Pinpoint the cell where the given text exists, returning its (x, y) midpoint coordinate. 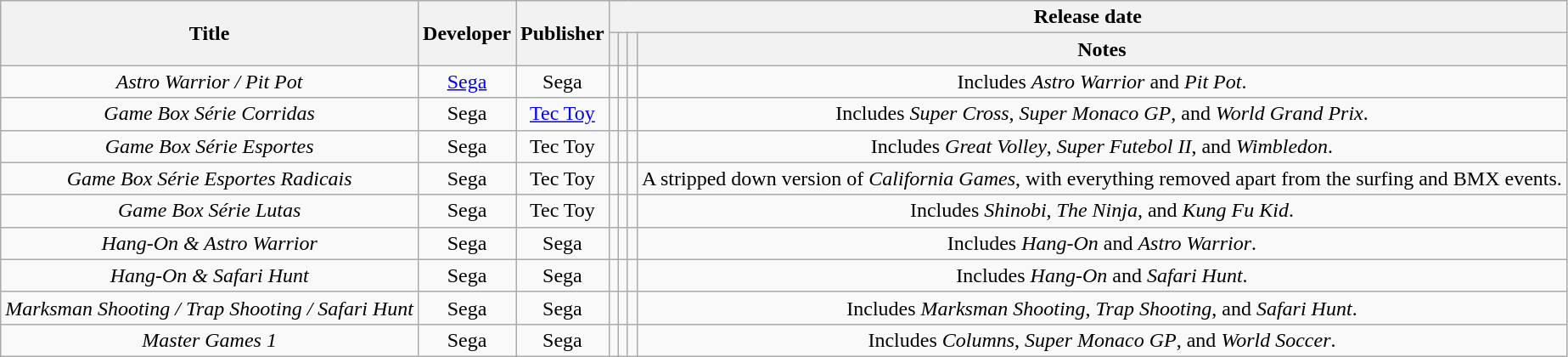
Publisher (563, 33)
Includes Hang-On and Astro Warrior. (1102, 243)
Title (210, 33)
Notes (1102, 49)
Master Games 1 (210, 340)
Release date (1087, 17)
Marksman Shooting / Trap Shooting / Safari Hunt (210, 308)
Game Box Série Lutas (210, 211)
Game Box Série Esportes (210, 146)
Developer (467, 33)
Includes Great Volley, Super Futebol II, and Wimbledon. (1102, 146)
Includes Marksman Shooting, Trap Shooting, and Safari Hunt. (1102, 308)
Includes Shinobi, The Ninja, and Kung Fu Kid. (1102, 211)
Includes Hang-On and Safari Hunt. (1102, 275)
Game Box Série Corridas (210, 114)
A stripped down version of California Games, with everything removed apart from the surfing and BMX events. (1102, 178)
Includes Astro Warrior and Pit Pot. (1102, 82)
Game Box Série Esportes Radicais (210, 178)
Includes Super Cross, Super Monaco GP, and World Grand Prix. (1102, 114)
Hang-On & Safari Hunt (210, 275)
Hang-On & Astro Warrior (210, 243)
Includes Columns, Super Monaco GP, and World Soccer. (1102, 340)
Astro Warrior / Pit Pot (210, 82)
